Detect which cell encompasses the target text, then output its (x, y) center coordinate. 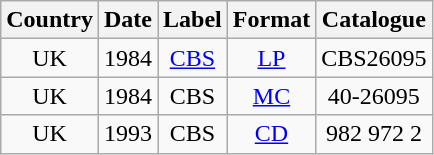
LP (271, 58)
1993 (128, 134)
40-26095 (374, 96)
CBS26095 (374, 58)
982 972 2 (374, 134)
MC (271, 96)
Date (128, 20)
Format (271, 20)
Country (50, 20)
CD (271, 134)
Label (193, 20)
Catalogue (374, 20)
